Return the (X, Y) coordinate for the center point of the cell that contains the specified text.  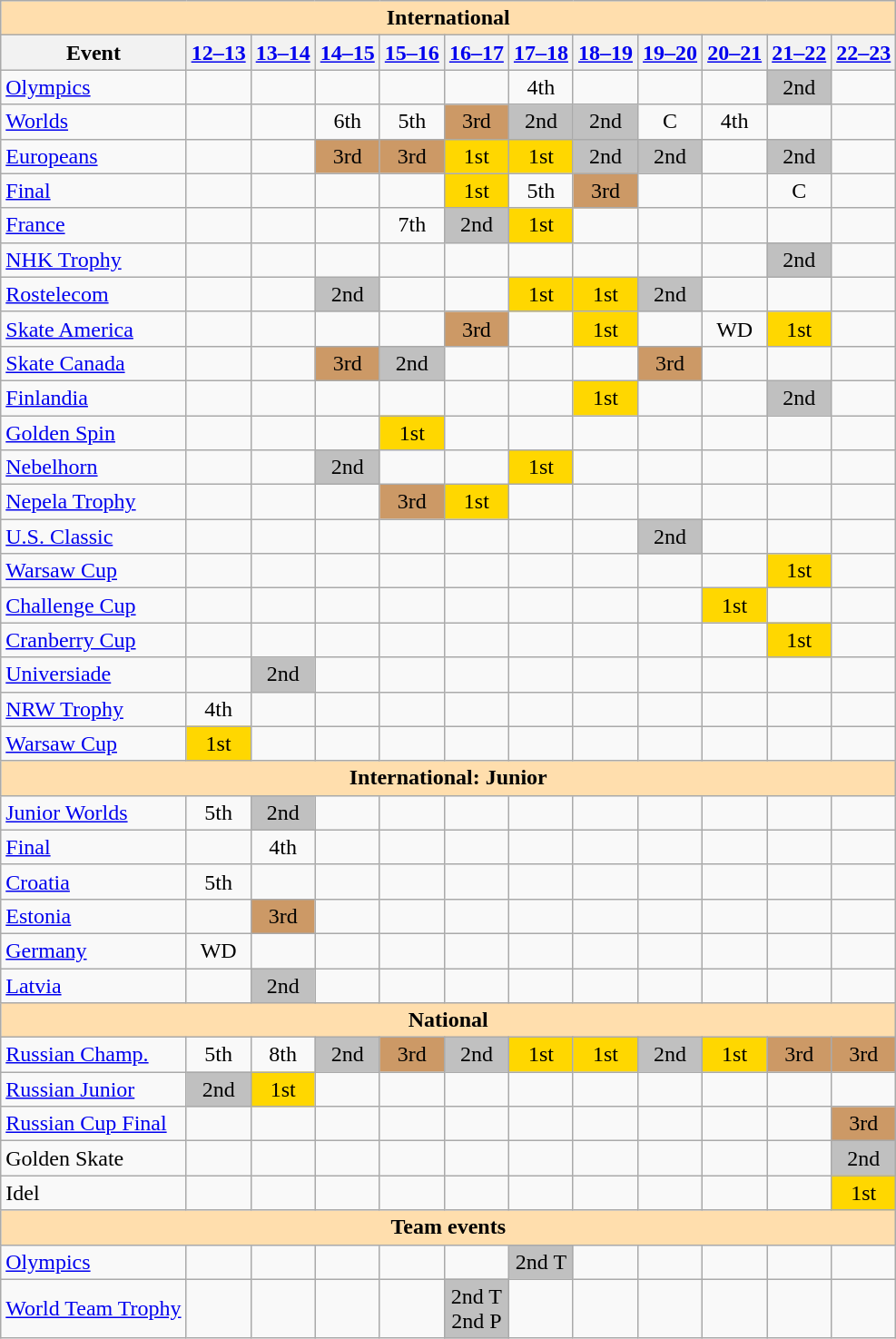
7th (412, 225)
6th (347, 122)
22–23 (864, 53)
Russian Junior (94, 1089)
Germany (94, 950)
Croatia (94, 881)
15–16 (412, 53)
19–20 (670, 53)
Rostelecom (94, 294)
France (94, 225)
18–19 (605, 53)
Skate Canada (94, 363)
Nebelhorn (94, 468)
International: Junior (448, 778)
Russian Champ. (94, 1055)
Nepela Trophy (94, 502)
U.S. Classic (94, 537)
Challenge Cup (94, 606)
NHK Trophy (94, 260)
Europeans (94, 156)
World Team Trophy (94, 1309)
13–14 (283, 53)
Estonia (94, 916)
2nd T 2nd P (476, 1309)
Russian Cup Final (94, 1124)
Golden Skate (94, 1158)
Team events (448, 1227)
Universiade (94, 674)
Worlds (94, 122)
20–21 (735, 53)
8th (283, 1055)
Finlandia (94, 398)
16–17 (476, 53)
Idel (94, 1193)
21–22 (799, 53)
Latvia (94, 985)
Junior Worlds (94, 812)
Skate America (94, 329)
2nd T (541, 1262)
NRW Trophy (94, 709)
Event (94, 53)
14–15 (347, 53)
12–13 (218, 53)
Cranberry Cup (94, 640)
17–18 (541, 53)
National (448, 1020)
International (448, 18)
Golden Spin (94, 433)
